Locate the cell with the specified text and output its [x, y] center coordinate. 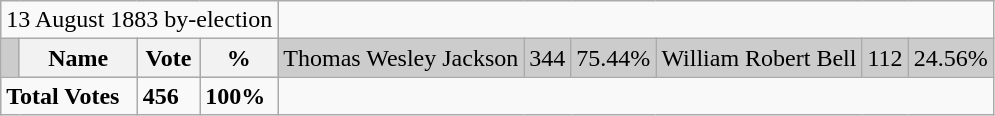
13 August 1883 by-election [140, 20]
Total Votes [69, 96]
Thomas Wesley Jackson [401, 58]
Name [78, 58]
William Robert Bell [759, 58]
100% [239, 96]
Vote [168, 58]
75.44% [614, 58]
344 [548, 58]
24.56% [950, 58]
456 [168, 96]
112 [885, 58]
% [239, 58]
